From the cell containing the given text, extract its center point as [x, y] coordinate. 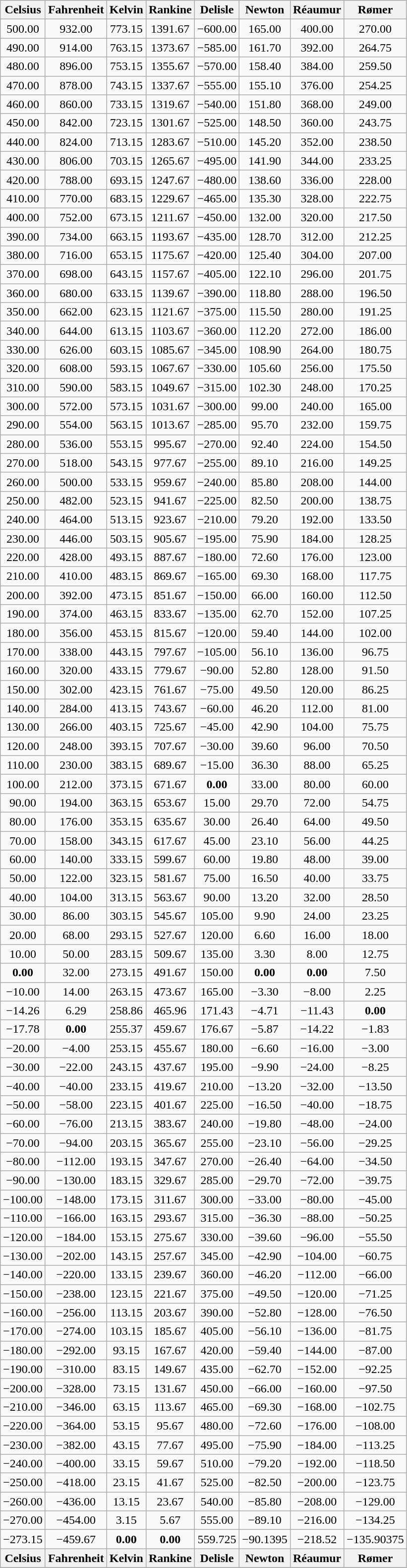
100.00 [23, 784]
734.00 [76, 237]
344.00 [317, 161]
1373.67 [170, 48]
250.00 [23, 501]
−176.00 [317, 1426]
−216.00 [317, 1520]
603.15 [126, 350]
33.75 [376, 878]
151.80 [265, 104]
806.00 [76, 161]
405.00 [217, 1331]
761.67 [170, 690]
145.20 [265, 142]
518.00 [76, 463]
−152.00 [317, 1369]
−3.00 [376, 1048]
356.00 [76, 633]
233.25 [376, 161]
36.30 [265, 765]
383.15 [126, 765]
510.00 [217, 1464]
185.67 [170, 1331]
465.96 [170, 1010]
153.15 [126, 1237]
525.00 [217, 1483]
96.75 [376, 652]
65.25 [376, 765]
483.15 [126, 576]
−390.00 [217, 293]
171.43 [217, 1010]
−165.00 [217, 576]
44.25 [376, 841]
75.75 [376, 727]
671.67 [170, 784]
−17.78 [23, 1029]
303.15 [126, 916]
1031.67 [170, 406]
464.00 [76, 519]
−62.70 [265, 1369]
384.00 [317, 66]
−208.00 [317, 1502]
83.15 [126, 1369]
1193.67 [170, 237]
105.60 [265, 369]
217.50 [376, 217]
−48.00 [317, 1124]
373.15 [126, 784]
653.15 [126, 255]
186.00 [376, 331]
482.00 [76, 501]
212.25 [376, 237]
−202.00 [76, 1256]
608.00 [76, 369]
779.67 [170, 671]
19.80 [265, 860]
−39.60 [265, 1237]
455.67 [170, 1048]
62.70 [265, 614]
1013.67 [170, 425]
167.67 [170, 1350]
28.50 [376, 897]
−192.00 [317, 1464]
293.15 [126, 935]
572.00 [76, 406]
82.50 [265, 501]
243.75 [376, 123]
112.20 [265, 331]
1139.67 [170, 293]
99.00 [265, 406]
−97.50 [376, 1388]
−328.00 [76, 1388]
23.10 [265, 841]
555.00 [217, 1520]
−90.1395 [265, 1539]
376.00 [317, 85]
599.67 [170, 860]
70.00 [23, 841]
264.75 [376, 48]
−46.20 [265, 1275]
−168.00 [317, 1407]
743.15 [126, 85]
59.67 [170, 1464]
149.25 [376, 463]
102.30 [265, 387]
752.00 [76, 217]
593.15 [126, 369]
653.67 [170, 803]
123.15 [126, 1294]
1121.67 [170, 312]
23.15 [126, 1483]
275.67 [170, 1237]
48.00 [317, 860]
149.67 [170, 1369]
315.00 [217, 1218]
224.00 [317, 444]
−59.40 [265, 1350]
941.67 [170, 501]
−238.00 [76, 1294]
536.00 [76, 444]
193.15 [126, 1162]
401.67 [170, 1105]
905.67 [170, 538]
723.15 [126, 123]
−128.00 [317, 1313]
−50.00 [23, 1105]
135.30 [265, 198]
196.50 [376, 293]
770.00 [76, 198]
138.60 [265, 180]
33.15 [126, 1464]
−87.00 [376, 1350]
46.20 [265, 708]
223.15 [126, 1105]
−346.00 [76, 1407]
−42.90 [265, 1256]
473.67 [170, 992]
184.00 [317, 538]
6.60 [265, 935]
23.25 [376, 916]
1175.67 [170, 255]
−64.00 [317, 1162]
9.90 [265, 916]
176.67 [217, 1029]
75.90 [265, 538]
375.00 [217, 1294]
423.15 [126, 690]
8.00 [317, 954]
463.15 [126, 614]
233.15 [126, 1086]
3.15 [126, 1520]
133.50 [376, 519]
1247.67 [170, 180]
554.00 [76, 425]
272.00 [317, 331]
−49.50 [265, 1294]
1355.67 [170, 66]
91.50 [376, 671]
430.00 [23, 161]
152.00 [317, 614]
623.15 [126, 312]
207.00 [376, 255]
284.00 [76, 708]
689.67 [170, 765]
−76.50 [376, 1313]
−570.00 [217, 66]
−52.80 [265, 1313]
353.15 [126, 821]
6.29 [76, 1010]
−345.00 [217, 350]
−450.00 [217, 217]
−18.75 [376, 1105]
617.67 [170, 841]
42.90 [265, 727]
29.70 [265, 803]
443.15 [126, 652]
88.00 [317, 765]
440.00 [23, 142]
−420.00 [217, 255]
878.00 [76, 85]
−495.00 [217, 161]
−14.22 [317, 1029]
435.00 [217, 1369]
1211.67 [170, 217]
−13.20 [265, 1086]
24.00 [317, 916]
553.15 [126, 444]
203.15 [126, 1142]
191.25 [376, 312]
−585.00 [217, 48]
15.00 [217, 803]
243.15 [126, 1067]
−85.80 [265, 1502]
180.75 [376, 350]
249.00 [376, 104]
1283.67 [170, 142]
254.25 [376, 85]
383.67 [170, 1124]
238.50 [376, 142]
96.00 [317, 746]
590.00 [76, 387]
788.00 [76, 180]
703.15 [126, 161]
170.25 [376, 387]
323.15 [126, 878]
−55.50 [376, 1237]
527.67 [170, 935]
255.37 [126, 1029]
7.50 [376, 973]
−285.00 [217, 425]
20.00 [23, 935]
−89.10 [265, 1520]
−166.00 [76, 1218]
302.00 [76, 690]
763.15 [126, 48]
41.67 [170, 1483]
33.00 [265, 784]
288.00 [317, 293]
−292.00 [76, 1350]
122.10 [265, 274]
−129.00 [376, 1502]
56.00 [317, 841]
563.67 [170, 897]
−8.00 [317, 992]
−144.00 [317, 1350]
148.50 [265, 123]
−123.75 [376, 1483]
−170.00 [23, 1331]
143.15 [126, 1256]
573.15 [126, 406]
977.67 [170, 463]
112.00 [317, 708]
−9.90 [265, 1067]
633.15 [126, 293]
117.75 [376, 576]
−454.00 [76, 1520]
312.00 [317, 237]
−15.00 [217, 765]
141.90 [265, 161]
285.00 [217, 1181]
293.67 [170, 1218]
155.10 [265, 85]
459.67 [170, 1029]
470.00 [23, 85]
−29.70 [265, 1181]
−135.00 [217, 614]
493.15 [126, 558]
368.00 [317, 104]
135.00 [217, 954]
626.00 [76, 350]
−110.00 [23, 1218]
−135.90375 [376, 1539]
190.00 [23, 614]
343.15 [126, 841]
216.00 [317, 463]
−69.30 [265, 1407]
1067.67 [170, 369]
−70.00 [23, 1142]
273.15 [126, 973]
−71.25 [376, 1294]
338.00 [76, 652]
428.00 [76, 558]
69.30 [265, 576]
113.15 [126, 1313]
−190.00 [23, 1369]
−72.00 [317, 1181]
328.00 [317, 198]
−218.52 [317, 1539]
253.15 [126, 1048]
86.00 [76, 916]
175.50 [376, 369]
−26.40 [265, 1162]
923.67 [170, 519]
−82.50 [265, 1483]
−33.00 [265, 1199]
18.00 [376, 935]
14.00 [76, 992]
363.15 [126, 803]
228.00 [376, 180]
713.15 [126, 142]
−39.75 [376, 1181]
52.80 [265, 671]
168.00 [317, 576]
310.00 [23, 387]
−102.75 [376, 1407]
132.00 [265, 217]
−32.00 [317, 1086]
−459.67 [76, 1539]
−88.00 [317, 1218]
−4.00 [76, 1048]
−16.00 [317, 1048]
−6.60 [265, 1048]
221.67 [170, 1294]
−225.00 [217, 501]
138.75 [376, 501]
340.00 [23, 331]
−79.20 [265, 1464]
−315.00 [217, 387]
−22.00 [76, 1067]
128.70 [265, 237]
−29.25 [376, 1142]
53.15 [126, 1426]
−104.00 [317, 1256]
−382.00 [76, 1445]
−50.25 [376, 1218]
365.67 [170, 1142]
1265.67 [170, 161]
−436.00 [76, 1502]
673.15 [126, 217]
−540.00 [217, 104]
380.00 [23, 255]
103.15 [126, 1331]
−274.00 [76, 1331]
73.15 [126, 1388]
255.00 [217, 1142]
102.00 [376, 633]
5.67 [170, 1520]
39.60 [265, 746]
−480.00 [217, 180]
887.67 [170, 558]
613.15 [126, 331]
563.15 [126, 425]
680.00 [76, 293]
419.67 [170, 1086]
220.00 [23, 558]
283.15 [126, 954]
−58.00 [76, 1105]
−10.00 [23, 992]
896.00 [76, 66]
635.67 [170, 821]
77.67 [170, 1445]
225.00 [217, 1105]
−465.00 [217, 198]
95.70 [265, 425]
128.00 [317, 671]
393.15 [126, 746]
−510.00 [217, 142]
12.75 [376, 954]
304.00 [317, 255]
833.67 [170, 614]
−118.50 [376, 1464]
45.00 [217, 841]
2.25 [376, 992]
86.25 [376, 690]
−230.00 [23, 1445]
64.00 [317, 821]
−4.71 [265, 1010]
110.00 [23, 765]
−375.00 [217, 312]
−400.00 [76, 1464]
797.67 [170, 652]
662.00 [76, 312]
370.00 [23, 274]
63.15 [126, 1407]
203.67 [170, 1313]
92.40 [265, 444]
112.50 [376, 595]
54.75 [376, 803]
−16.50 [265, 1105]
163.15 [126, 1218]
259.50 [376, 66]
336.00 [317, 180]
122.00 [76, 878]
−405.00 [217, 274]
465.00 [217, 1407]
513.15 [126, 519]
773.15 [126, 29]
495.00 [217, 1445]
540.00 [217, 1502]
815.67 [170, 633]
733.15 [126, 104]
−75.00 [217, 690]
698.00 [76, 274]
−56.10 [265, 1331]
−36.30 [265, 1218]
158.00 [76, 841]
−310.00 [76, 1369]
−100.00 [23, 1199]
491.67 [170, 973]
−108.00 [376, 1426]
81.00 [376, 708]
644.00 [76, 331]
−256.00 [76, 1313]
460.00 [23, 104]
−76.00 [76, 1124]
−60.75 [376, 1256]
1391.67 [170, 29]
128.25 [376, 538]
125.40 [265, 255]
347.67 [170, 1162]
108.90 [265, 350]
−364.00 [76, 1426]
716.00 [76, 255]
−435.00 [217, 237]
490.00 [23, 48]
257.67 [170, 1256]
3.30 [265, 954]
13.20 [265, 897]
75.00 [217, 878]
66.00 [265, 595]
161.70 [265, 48]
433.15 [126, 671]
290.00 [23, 425]
543.15 [126, 463]
59.40 [265, 633]
−105.00 [217, 652]
559.725 [217, 1539]
995.67 [170, 444]
−20.00 [23, 1048]
643.15 [126, 274]
−81.75 [376, 1331]
−5.87 [265, 1029]
503.15 [126, 538]
523.15 [126, 501]
39.00 [376, 860]
158.40 [265, 66]
437.67 [170, 1067]
−75.90 [265, 1445]
173.15 [126, 1199]
56.10 [265, 652]
374.00 [76, 614]
70.50 [376, 746]
13.15 [126, 1502]
89.10 [265, 463]
258.86 [126, 1010]
311.67 [170, 1199]
113.67 [170, 1407]
−136.00 [317, 1331]
−94.00 [76, 1142]
446.00 [76, 538]
−19.80 [265, 1124]
1157.67 [170, 274]
1319.67 [170, 104]
1337.67 [170, 85]
707.67 [170, 746]
79.20 [265, 519]
−134.25 [376, 1520]
959.67 [170, 482]
170.00 [23, 652]
264.00 [317, 350]
−418.00 [76, 1483]
192.00 [317, 519]
683.15 [126, 198]
−11.43 [317, 1010]
329.67 [170, 1181]
−525.00 [217, 123]
−3.30 [265, 992]
−23.10 [265, 1142]
725.67 [170, 727]
693.15 [126, 180]
131.67 [170, 1388]
1049.67 [170, 387]
473.15 [126, 595]
107.25 [376, 614]
−96.00 [317, 1237]
23.67 [170, 1502]
869.67 [170, 576]
43.15 [126, 1445]
842.00 [76, 123]
232.00 [317, 425]
222.75 [376, 198]
663.15 [126, 237]
194.00 [76, 803]
−330.00 [217, 369]
533.15 [126, 482]
16.50 [265, 878]
−148.00 [76, 1199]
−14.26 [23, 1010]
581.67 [170, 878]
118.80 [265, 293]
16.00 [317, 935]
932.00 [76, 29]
296.00 [317, 274]
263.15 [126, 992]
851.67 [170, 595]
212.00 [76, 784]
−260.00 [23, 1502]
−600.00 [217, 29]
−113.25 [376, 1445]
583.15 [126, 387]
753.15 [126, 66]
824.00 [76, 142]
208.00 [317, 482]
115.50 [265, 312]
−273.15 [23, 1539]
239.67 [170, 1275]
−250.00 [23, 1483]
345.00 [217, 1256]
26.40 [265, 821]
−360.00 [217, 331]
95.67 [170, 1426]
−140.00 [23, 1275]
−72.60 [265, 1426]
−8.25 [376, 1067]
93.15 [126, 1350]
−56.00 [317, 1142]
68.00 [76, 935]
266.00 [76, 727]
−255.00 [217, 463]
860.00 [76, 104]
256.00 [317, 369]
352.00 [317, 142]
−13.50 [376, 1086]
123.00 [376, 558]
213.15 [126, 1124]
313.15 [126, 897]
1229.67 [170, 198]
350.00 [23, 312]
1085.67 [170, 350]
72.60 [265, 558]
1301.67 [170, 123]
105.00 [217, 916]
195.00 [217, 1067]
136.00 [317, 652]
453.15 [126, 633]
85.80 [265, 482]
509.67 [170, 954]
545.67 [170, 916]
133.15 [126, 1275]
743.67 [170, 708]
130.00 [23, 727]
154.50 [376, 444]
10.00 [23, 954]
914.00 [76, 48]
159.75 [376, 425]
72.00 [317, 803]
−1.83 [376, 1029]
260.00 [23, 482]
183.15 [126, 1181]
403.15 [126, 727]
−92.25 [376, 1369]
1103.67 [170, 331]
−300.00 [217, 406]
−34.50 [376, 1162]
333.15 [126, 860]
413.15 [126, 708]
201.75 [376, 274]
−195.00 [217, 538]
−555.00 [217, 85]
